Locate the cell with the specified text and output its [x, y] center coordinate. 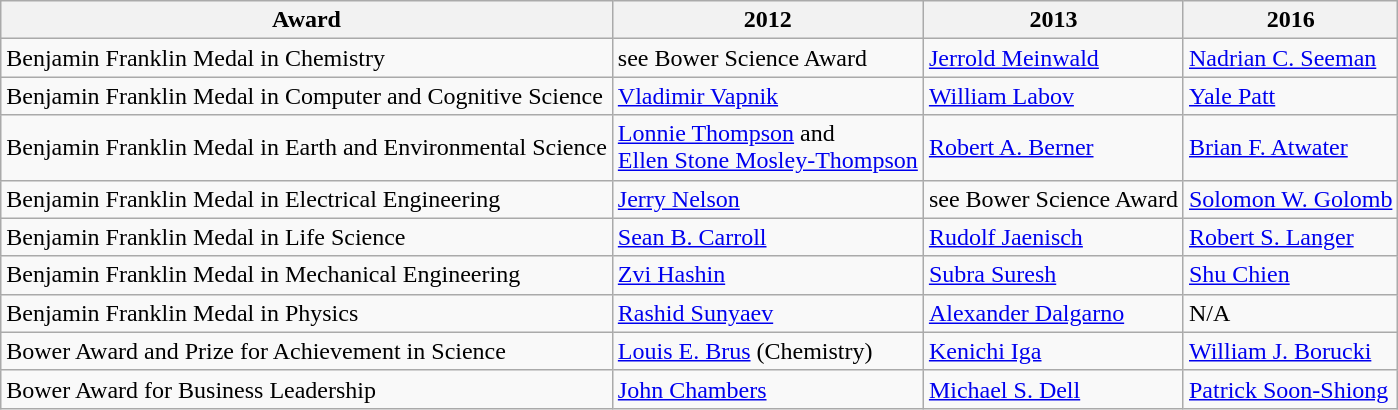
Zvi Hashin [768, 275]
Robert S. Langer [1290, 237]
Kenichi Iga [1053, 351]
2016 [1290, 20]
Benjamin Franklin Medal in Chemistry [307, 58]
2013 [1053, 20]
Benjamin Franklin Medal in Mechanical Engineering [307, 275]
Vladimir Vapnik [768, 96]
Lonnie Thompson andEllen Stone Mosley-Thompson [768, 148]
Solomon W. Golomb [1290, 199]
Benjamin Franklin Medal in Earth and Environmental Science [307, 148]
Benjamin Franklin Medal in Electrical Engineering [307, 199]
Subra Suresh [1053, 275]
Benjamin Franklin Medal in Life Science [307, 237]
Sean B. Carroll [768, 237]
Alexander Dalgarno [1053, 313]
John Chambers [768, 389]
William J. Borucki [1290, 351]
Benjamin Franklin Medal in Physics [307, 313]
Rudolf Jaenisch [1053, 237]
Yale Patt [1290, 96]
Bower Award for Business Leadership [307, 389]
William Labov [1053, 96]
Patrick Soon-Shiong [1290, 389]
Robert A. Berner [1053, 148]
Michael S. Dell [1053, 389]
Rashid Sunyaev [768, 313]
Louis E. Brus (Chemistry) [768, 351]
Jerrold Meinwald [1053, 58]
Benjamin Franklin Medal in Computer and Cognitive Science [307, 96]
N/A [1290, 313]
Brian F. Atwater [1290, 148]
2012 [768, 20]
Bower Award and Prize for Achievement in Science [307, 351]
Shu Chien [1290, 275]
Nadrian C. Seeman [1290, 58]
Award [307, 20]
Jerry Nelson [768, 199]
